Determine the [X, Y] coordinate at the center of the cell enclosing the given text.  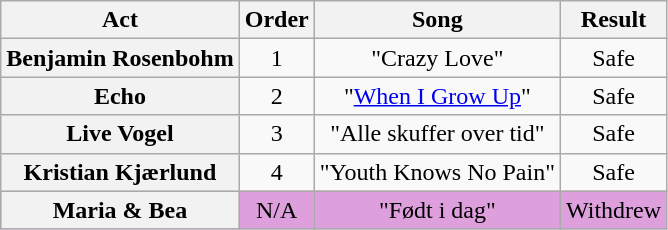
"Youth Knows No Pain" [437, 172]
Live Vogel [120, 134]
Act [120, 20]
Echo [120, 96]
Withdrew [613, 210]
Kristian Kjærlund [120, 172]
"Alle skuffer over tid" [437, 134]
4 [276, 172]
"Crazy Love" [437, 58]
2 [276, 96]
"Født i dag" [437, 210]
Song [437, 20]
1 [276, 58]
Order [276, 20]
Maria & Bea [120, 210]
Benjamin Rosenbohm [120, 58]
Result [613, 20]
3 [276, 134]
"When I Grow Up" [437, 96]
N/A [276, 210]
